Extract the (x, y) coordinate from the center of the cell holding the provided text.  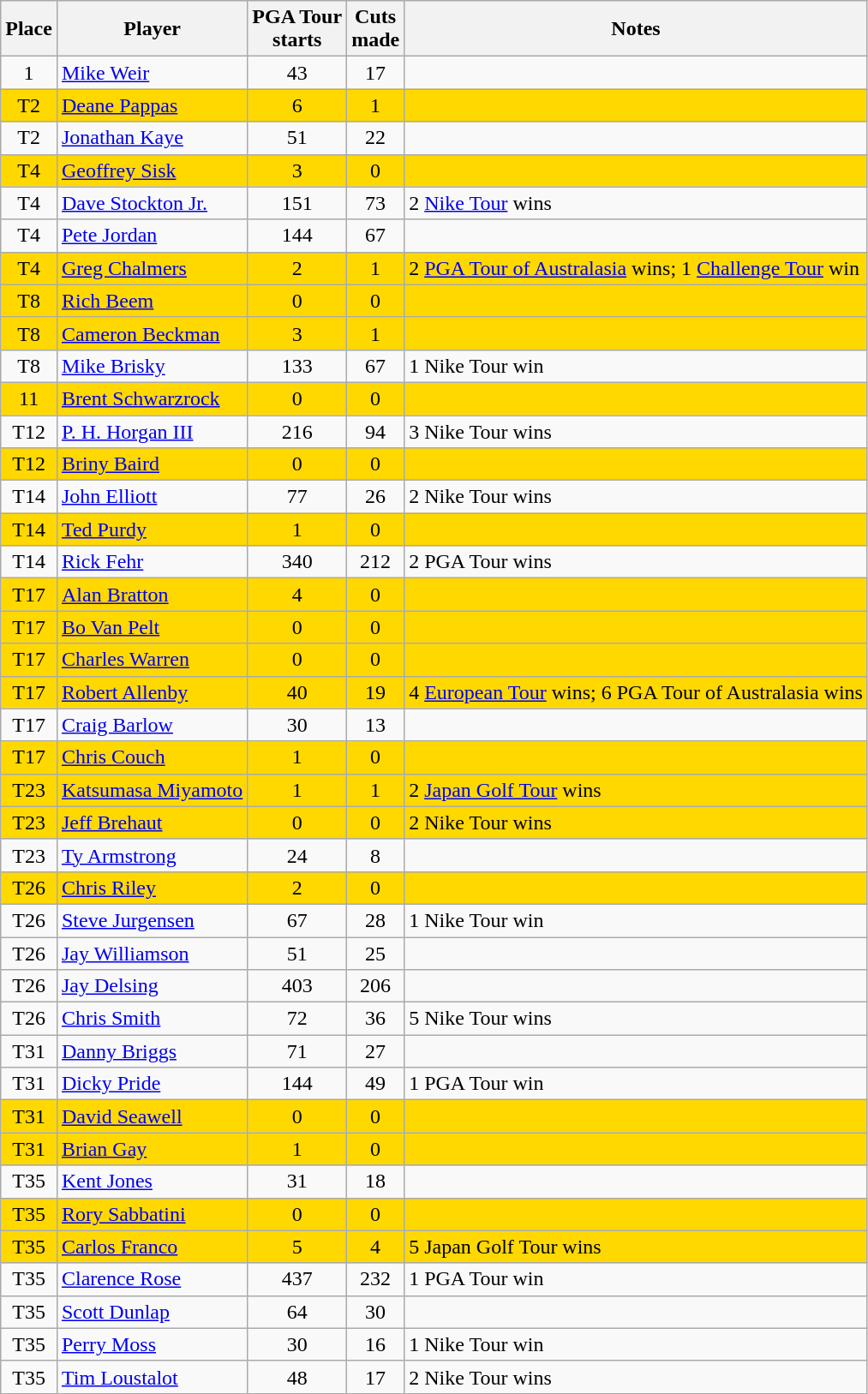
P. H. Horgan III (152, 431)
4 European Tour wins; 6 PGA Tour of Australasia wins (636, 692)
Notes (636, 29)
Mike Weir (152, 73)
Jeff Brehaut (152, 823)
49 (375, 1084)
John Elliott (152, 497)
PGA Tourstarts (297, 29)
Pete Jordan (152, 236)
Mike Brisky (152, 366)
340 (297, 562)
Katsumasa Miyamoto (152, 790)
Briny Baird (152, 464)
Steve Jurgensen (152, 920)
2 PGA Tour of Australasia wins; 1 Challenge Tour win (636, 268)
Place (29, 29)
94 (375, 431)
5 Japan Golf Tour wins (636, 1247)
Robert Allenby (152, 692)
Rory Sabbatini (152, 1214)
Player (152, 29)
6 (297, 105)
Jay Delsing (152, 986)
5 Nike Tour wins (636, 1019)
71 (297, 1051)
Danny Briggs (152, 1051)
Ty Armstrong (152, 855)
Bo Van Pelt (152, 627)
Chris Smith (152, 1019)
Chris Couch (152, 757)
232 (375, 1279)
151 (297, 203)
Perry Moss (152, 1344)
Ted Purdy (152, 529)
13 (375, 725)
206 (375, 986)
Scott Dunlap (152, 1312)
212 (375, 562)
Chris Riley (152, 888)
Charles Warren (152, 660)
Kent Jones (152, 1182)
Dicky Pride (152, 1084)
133 (297, 366)
36 (375, 1019)
Geoffrey Sisk (152, 171)
Rich Beem (152, 301)
48 (297, 1377)
73 (375, 203)
16 (375, 1344)
Craig Barlow (152, 725)
25 (375, 954)
Jonathan Kaye (152, 138)
22 (375, 138)
77 (297, 497)
Deane Pappas (152, 105)
28 (375, 920)
Brent Schwarzrock (152, 398)
3 Nike Tour wins (636, 431)
403 (297, 986)
64 (297, 1312)
40 (297, 692)
2 PGA Tour wins (636, 562)
216 (297, 431)
Rick Fehr (152, 562)
Cutsmade (375, 29)
Cameron Beckman (152, 333)
72 (297, 1019)
2 Japan Golf Tour wins (636, 790)
Tim Loustalot (152, 1377)
8 (375, 855)
27 (375, 1051)
Alan Bratton (152, 595)
31 (297, 1182)
43 (297, 73)
Brian Gay (152, 1149)
Greg Chalmers (152, 268)
Dave Stockton Jr. (152, 203)
19 (375, 692)
Carlos Franco (152, 1247)
24 (297, 855)
26 (375, 497)
Clarence Rose (152, 1279)
David Seawell (152, 1116)
5 (297, 1247)
437 (297, 1279)
Jay Williamson (152, 954)
11 (29, 398)
18 (375, 1182)
